Provide the (x, y) coordinate of the cell's center where the given text is located.  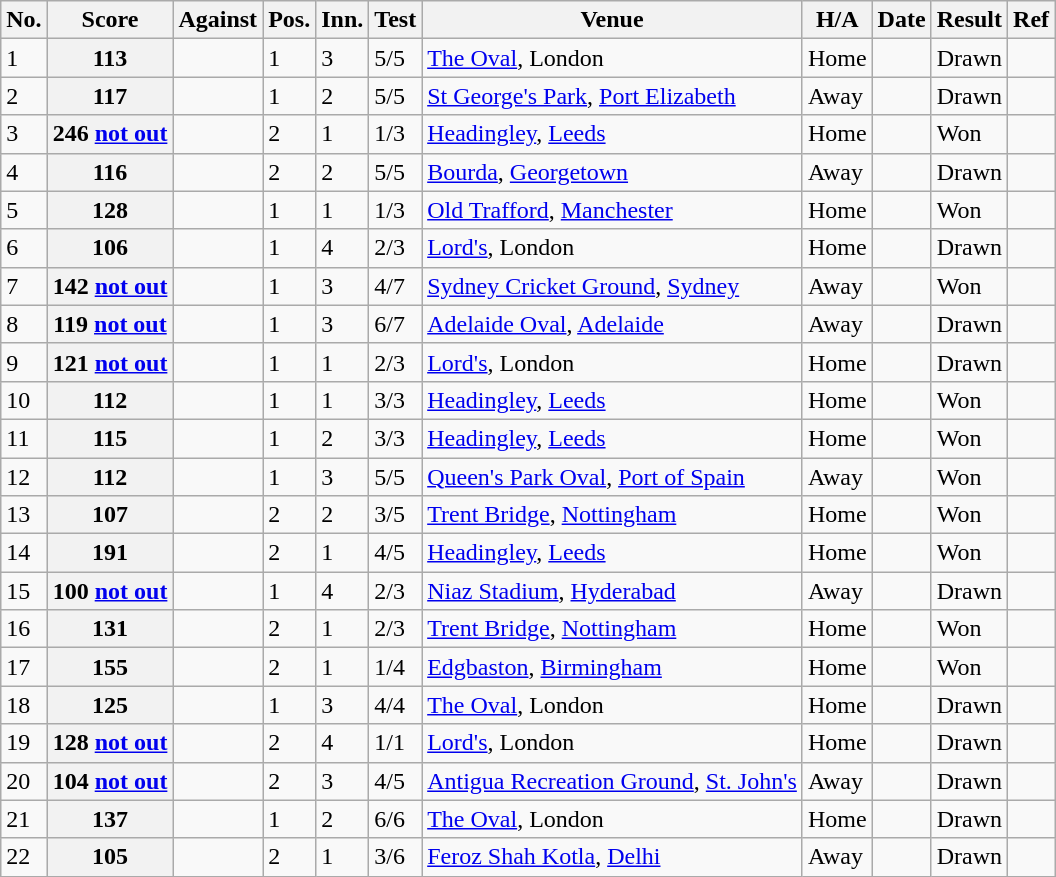
Antigua Recreation Ground, St. John's (612, 781)
Feroz Shah Kotla, Delhi (612, 857)
137 (110, 819)
9 (24, 362)
125 (110, 705)
1/4 (396, 667)
Date (902, 20)
Test (396, 20)
Queen's Park Oval, Port of Spain (612, 477)
H/A (837, 20)
4/7 (396, 286)
113 (110, 58)
No. (24, 20)
6/7 (396, 324)
131 (110, 629)
6 (24, 248)
3/5 (396, 515)
246 not out (110, 134)
Pos. (290, 20)
191 (110, 553)
100 not out (110, 591)
Result (969, 20)
St George's Park, Port Elizabeth (612, 96)
115 (110, 438)
13 (24, 515)
105 (110, 857)
121 not out (110, 362)
Inn. (342, 20)
22 (24, 857)
3/6 (396, 857)
117 (110, 96)
15 (24, 591)
10 (24, 400)
Edgbaston, Birmingham (612, 667)
6/6 (396, 819)
5 (24, 210)
Niaz Stadium, Hyderabad (612, 591)
17 (24, 667)
107 (110, 515)
20 (24, 781)
128 (110, 210)
14 (24, 553)
12 (24, 477)
21 (24, 819)
Bourda, Georgetown (612, 172)
Against (218, 20)
16 (24, 629)
104 not out (110, 781)
Sydney Cricket Ground, Sydney (612, 286)
18 (24, 705)
1/1 (396, 743)
128 not out (110, 743)
Ref (1032, 20)
106 (110, 248)
19 (24, 743)
116 (110, 172)
155 (110, 667)
Score (110, 20)
11 (24, 438)
Venue (612, 20)
119 not out (110, 324)
142 not out (110, 286)
7 (24, 286)
Old Trafford, Manchester (612, 210)
4/4 (396, 705)
Adelaide Oval, Adelaide (612, 324)
8 (24, 324)
